Locate the cell with the specified text and output its [X, Y] center coordinate. 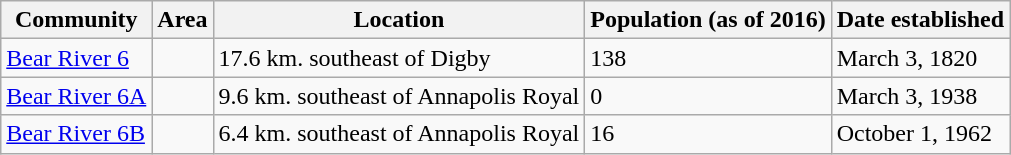
October 1, 1962 [920, 134]
March 3, 1938 [920, 96]
Date established [920, 20]
Location [399, 20]
Bear River 6 [76, 58]
17.6 km. southeast of Digby [399, 58]
16 [708, 134]
138 [708, 58]
0 [708, 96]
Bear River 6A [76, 96]
Bear River 6B [76, 134]
Population (as of 2016) [708, 20]
Community [76, 20]
9.6 km. southeast of Annapolis Royal [399, 96]
March 3, 1820 [920, 58]
6.4 km. southeast of Annapolis Royal [399, 134]
Area [182, 20]
